Output the (X, Y) coordinate of the center of the cell containing the given text.  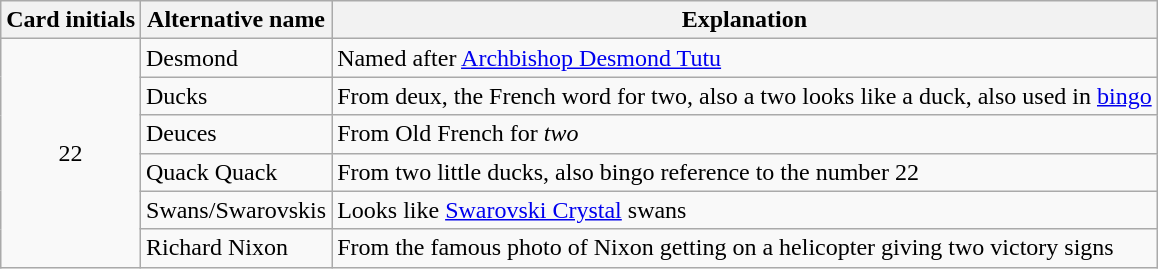
Ducks (236, 96)
Card initials (71, 20)
Deuces (236, 134)
Swans/Swarovskis (236, 210)
Quack Quack (236, 172)
From Old French for two (745, 134)
From deux, the French word for two, also a two looks like a duck, also used in bingo (745, 96)
Desmond (236, 58)
Alternative name (236, 20)
From the famous photo of Nixon getting on a helicopter giving two victory signs (745, 248)
Looks like Swarovski Crystal swans (745, 210)
Richard Nixon (236, 248)
Named after Archbishop Desmond Tutu (745, 58)
Explanation (745, 20)
22 (71, 153)
From two little ducks, also bingo reference to the number 22 (745, 172)
